Provide the (x, y) coordinate of the cell's center where the given text is located.  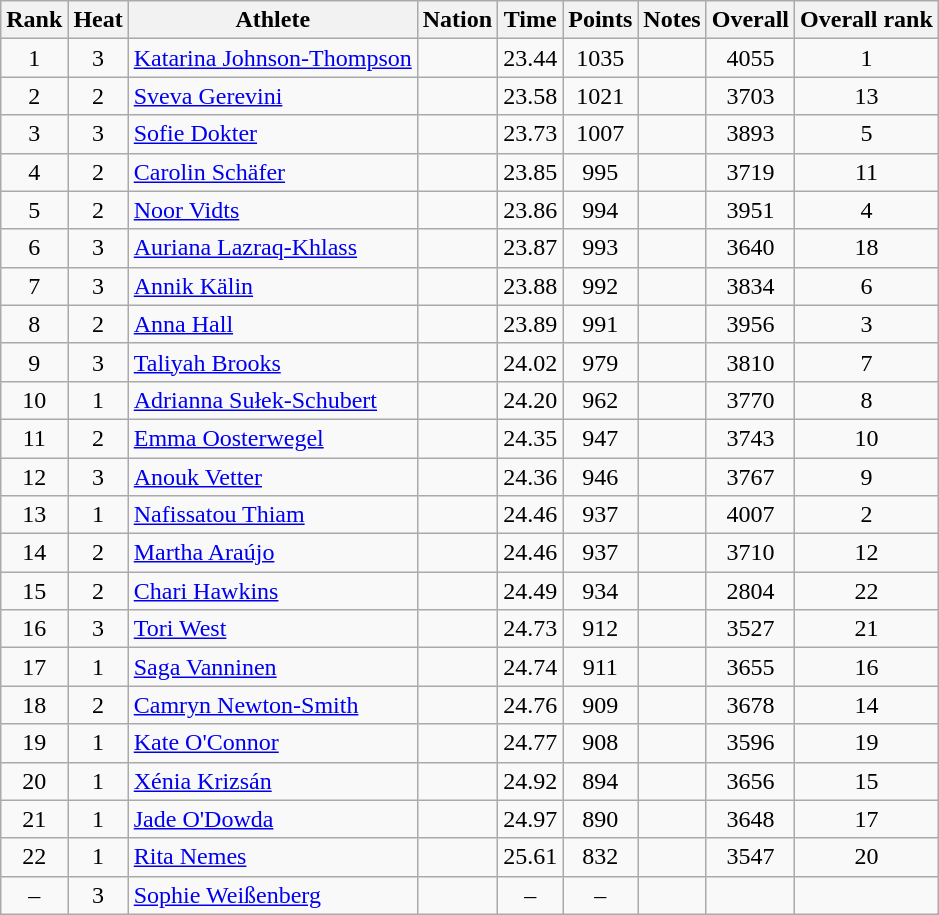
3719 (750, 172)
24.35 (530, 438)
911 (600, 667)
3655 (750, 667)
909 (600, 705)
3678 (750, 705)
991 (600, 324)
Xénia Krizsán (272, 781)
24.73 (530, 629)
24.02 (530, 362)
Overall (750, 20)
23.73 (530, 134)
Tori West (272, 629)
992 (600, 286)
1007 (600, 134)
912 (600, 629)
24.36 (530, 477)
962 (600, 400)
832 (600, 857)
3834 (750, 286)
23.87 (530, 248)
4055 (750, 58)
Rank (34, 20)
947 (600, 438)
3743 (750, 438)
Auriana Lazraq-Khlass (272, 248)
3596 (750, 743)
1035 (600, 58)
3951 (750, 210)
23.44 (530, 58)
3527 (750, 629)
Taliyah Brooks (272, 362)
24.74 (530, 667)
3547 (750, 857)
2804 (750, 591)
Nation (457, 20)
894 (600, 781)
3703 (750, 96)
946 (600, 477)
24.97 (530, 819)
24.76 (530, 705)
23.85 (530, 172)
Sveva Gerevini (272, 96)
1021 (600, 96)
24.77 (530, 743)
Kate O'Connor (272, 743)
3656 (750, 781)
Points (600, 20)
908 (600, 743)
4007 (750, 515)
24.92 (530, 781)
934 (600, 591)
3648 (750, 819)
995 (600, 172)
Katarina Johnson-Thompson (272, 58)
Time (530, 20)
3956 (750, 324)
25.61 (530, 857)
Jade O'Dowda (272, 819)
Camryn Newton-Smith (272, 705)
24.49 (530, 591)
Emma Oosterwegel (272, 438)
Rita Nemes (272, 857)
Heat (98, 20)
3710 (750, 553)
23.58 (530, 96)
Sofie Dokter (272, 134)
23.89 (530, 324)
23.86 (530, 210)
Martha Araújo (272, 553)
Carolin Schäfer (272, 172)
890 (600, 819)
Chari Hawkins (272, 591)
Noor Vidts (272, 210)
23.88 (530, 286)
3893 (750, 134)
Adrianna Sułek-Schubert (272, 400)
Sophie Weißenberg (272, 895)
993 (600, 248)
3640 (750, 248)
Annik Kälin (272, 286)
994 (600, 210)
Saga Vanninen (272, 667)
Notes (672, 20)
3770 (750, 400)
Athlete (272, 20)
Anouk Vetter (272, 477)
Nafissatou Thiam (272, 515)
24.20 (530, 400)
Anna Hall (272, 324)
Overall rank (867, 20)
979 (600, 362)
3767 (750, 477)
3810 (750, 362)
